For the text-containing cell, return its midpoint in [X, Y] coordinate format. 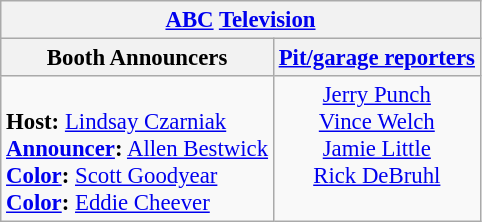
Booth Announcers [138, 58]
Host: Lindsay Czarniak Announcer: Allen Bestwick Color: Scott Goodyear Color: Eddie Cheever [138, 149]
Jerry PunchVince WelchJamie LittleRick DeBruhl [376, 149]
ABC Television [241, 20]
Pit/garage reporters [376, 58]
